Locate the cell with the specified text and output its (x, y) center coordinate. 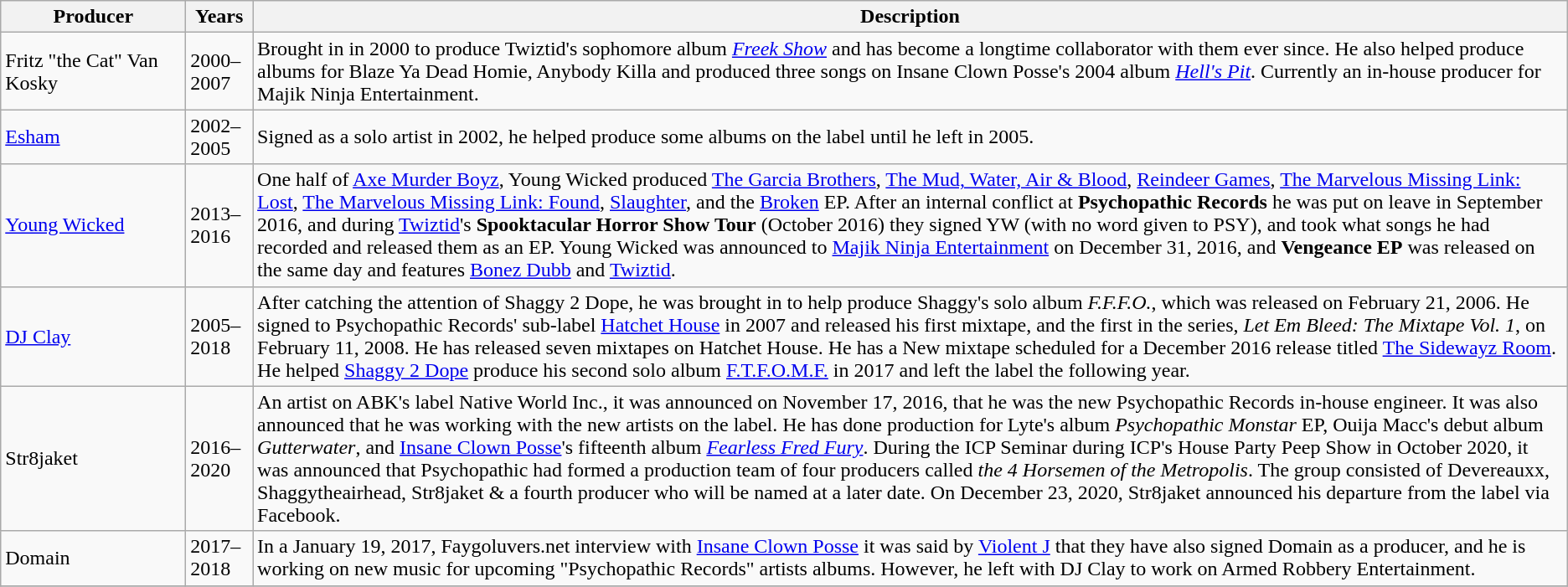
Producer (94, 17)
Domain (94, 558)
2016–2020 (219, 459)
2013–2016 (219, 225)
2017–2018 (219, 558)
2002–2005 (219, 137)
Str8jaket (94, 459)
Description (910, 17)
Esham (94, 137)
2005–2018 (219, 337)
Young Wicked (94, 225)
DJ Clay (94, 337)
Signed as a solo artist in 2002, he helped produce some albums on the label until he left in 2005. (910, 137)
Years (219, 17)
2000–2007 (219, 71)
Fritz "the Cat" Van Kosky (94, 71)
